Pinpoint the cell where the given text exists, returning its [x, y] midpoint coordinate. 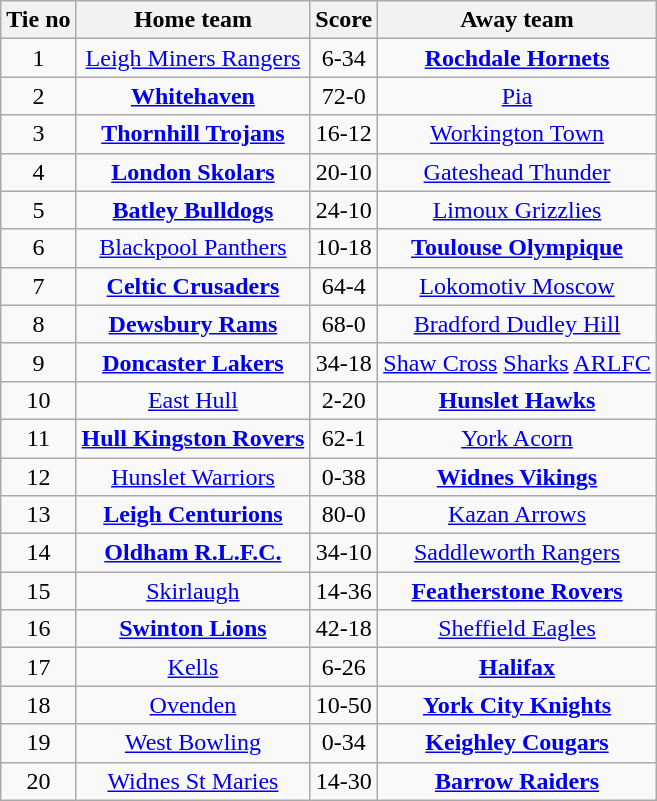
Widnes St Maries [193, 781]
5 [38, 210]
Dewsbury Rams [193, 324]
Thornhill Trojans [193, 134]
Hunslet Warriors [193, 477]
8 [38, 324]
15 [38, 591]
20-10 [344, 172]
Swinton Lions [193, 629]
80-0 [344, 515]
London Skolars [193, 172]
Barrow Raiders [517, 781]
Batley Bulldogs [193, 210]
Away team [517, 20]
12 [38, 477]
Gateshead Thunder [517, 172]
Tie no [38, 20]
14 [38, 553]
Kazan Arrows [517, 515]
18 [38, 705]
10-18 [344, 248]
Oldham R.L.F.C. [193, 553]
Keighley Cougars [517, 743]
42-18 [344, 629]
6 [38, 248]
Home team [193, 20]
Hunslet Hawks [517, 400]
6-34 [344, 58]
11 [38, 438]
34-18 [344, 362]
Celtic Crusaders [193, 286]
Bradford Dudley Hill [517, 324]
Leigh Miners Rangers [193, 58]
Saddleworth Rangers [517, 553]
Pia [517, 96]
Lokomotiv Moscow [517, 286]
Doncaster Lakers [193, 362]
2 [38, 96]
13 [38, 515]
24-10 [344, 210]
East Hull [193, 400]
Workington Town [517, 134]
64-4 [344, 286]
Shaw Cross Sharks ARLFC [517, 362]
6-26 [344, 667]
68-0 [344, 324]
17 [38, 667]
34-10 [344, 553]
Toulouse Olympique [517, 248]
0-38 [344, 477]
Leigh Centurions [193, 515]
Limoux Grizzlies [517, 210]
10-50 [344, 705]
16 [38, 629]
14-30 [344, 781]
York City Knights [517, 705]
3 [38, 134]
Featherstone Rovers [517, 591]
9 [38, 362]
2-20 [344, 400]
Hull Kingston Rovers [193, 438]
7 [38, 286]
14-36 [344, 591]
West Bowling [193, 743]
Kells [193, 667]
1 [38, 58]
0-34 [344, 743]
Blackpool Panthers [193, 248]
16-12 [344, 134]
Score [344, 20]
4 [38, 172]
19 [38, 743]
Whitehaven [193, 96]
72-0 [344, 96]
Skirlaugh [193, 591]
10 [38, 400]
62-1 [344, 438]
Widnes Vikings [517, 477]
Sheffield Eagles [517, 629]
Halifax [517, 667]
York Acorn [517, 438]
Rochdale Hornets [517, 58]
Ovenden [193, 705]
20 [38, 781]
